Find where the given text appears and provide that cell's center as (X, Y) coordinate. 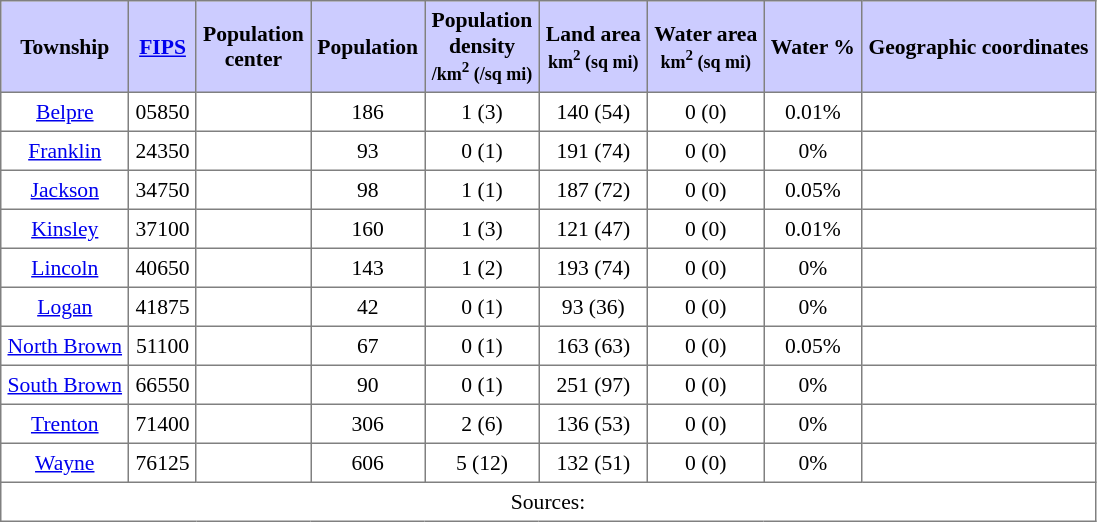
90 (368, 384)
Population (368, 47)
71400 (162, 424)
67 (368, 346)
121 (47) (593, 228)
66550 (162, 384)
South Brown (65, 384)
191 (74) (593, 150)
306 (368, 424)
93 (36) (593, 306)
98 (368, 190)
132 (51) (593, 462)
Geographic coordinates (979, 47)
24350 (162, 150)
42 (368, 306)
Water areakm2 (sq mi) (706, 47)
40650 (162, 268)
606 (368, 462)
Franklin (65, 150)
Kinsley (65, 228)
Water % (813, 47)
5 (12) (482, 462)
160 (368, 228)
76125 (162, 462)
Jackson (65, 190)
North Brown (65, 346)
41875 (162, 306)
136 (53) (593, 424)
1 (2) (482, 268)
FIPS (162, 47)
37100 (162, 228)
Wayne (65, 462)
Sources: (548, 502)
Land areakm2 (sq mi) (593, 47)
Township (65, 47)
251 (97) (593, 384)
140 (54) (593, 112)
Populationcenter (253, 47)
163 (63) (593, 346)
Belpre (65, 112)
Lincoln (65, 268)
51100 (162, 346)
Trenton (65, 424)
143 (368, 268)
187 (72) (593, 190)
34750 (162, 190)
Populationdensity/km2 (/sq mi) (482, 47)
1 (1) (482, 190)
93 (368, 150)
Logan (65, 306)
2 (6) (482, 424)
193 (74) (593, 268)
05850 (162, 112)
186 (368, 112)
